Pinpoint the cell where the given text exists, returning its [X, Y] midpoint coordinate. 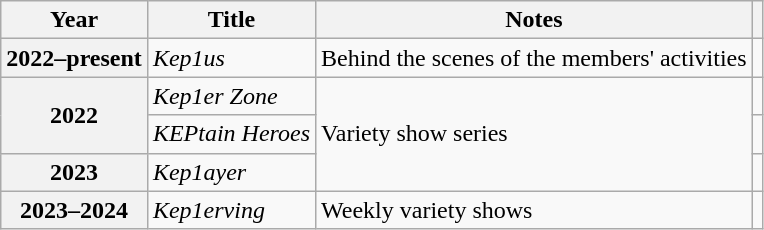
2022 [74, 115]
Kep1ayer [231, 172]
Weekly variety shows [534, 210]
Notes [534, 20]
Title [231, 20]
Kep1er Zone [231, 96]
Kep1erving [231, 210]
KEPtain Heroes [231, 134]
Kep1us [231, 58]
2022–present [74, 58]
Behind the scenes of the members' activities [534, 58]
2023–2024 [74, 210]
Variety show series [534, 134]
Year [74, 20]
2023 [74, 172]
